From the cell containing the given text, extract its center point as (x, y) coordinate. 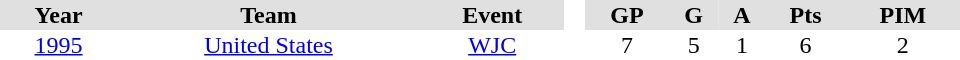
1995 (58, 45)
Event (492, 15)
G (694, 15)
1 (742, 45)
Pts (805, 15)
A (742, 15)
7 (626, 45)
6 (805, 45)
Team (268, 15)
GP (626, 15)
2 (903, 45)
PIM (903, 15)
WJC (492, 45)
United States (268, 45)
Year (58, 15)
5 (694, 45)
